Search for the cell housing the specified text and yield its [x, y] center coordinate. 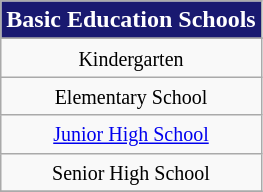
Junior High School [131, 134]
Basic Education Schools [131, 20]
Elementary School [131, 96]
Senior High School [131, 172]
Kindergarten [131, 58]
